Extract the [X, Y] coordinate from the center of the cell holding the provided text.  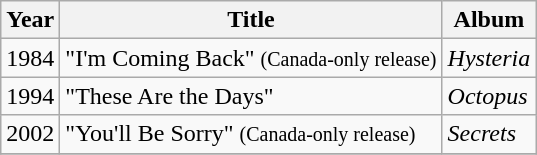
Year [30, 20]
Secrets [489, 134]
1984 [30, 58]
"You'll Be Sorry" (Canada-only release) [251, 134]
"I'm Coming Back" (Canada-only release) [251, 58]
"These Are the Days" [251, 96]
Album [489, 20]
Hysteria [489, 58]
2002 [30, 134]
1994 [30, 96]
Octopus [489, 96]
Title [251, 20]
